Determine the [x, y] coordinate at the center of the cell enclosing the given text.  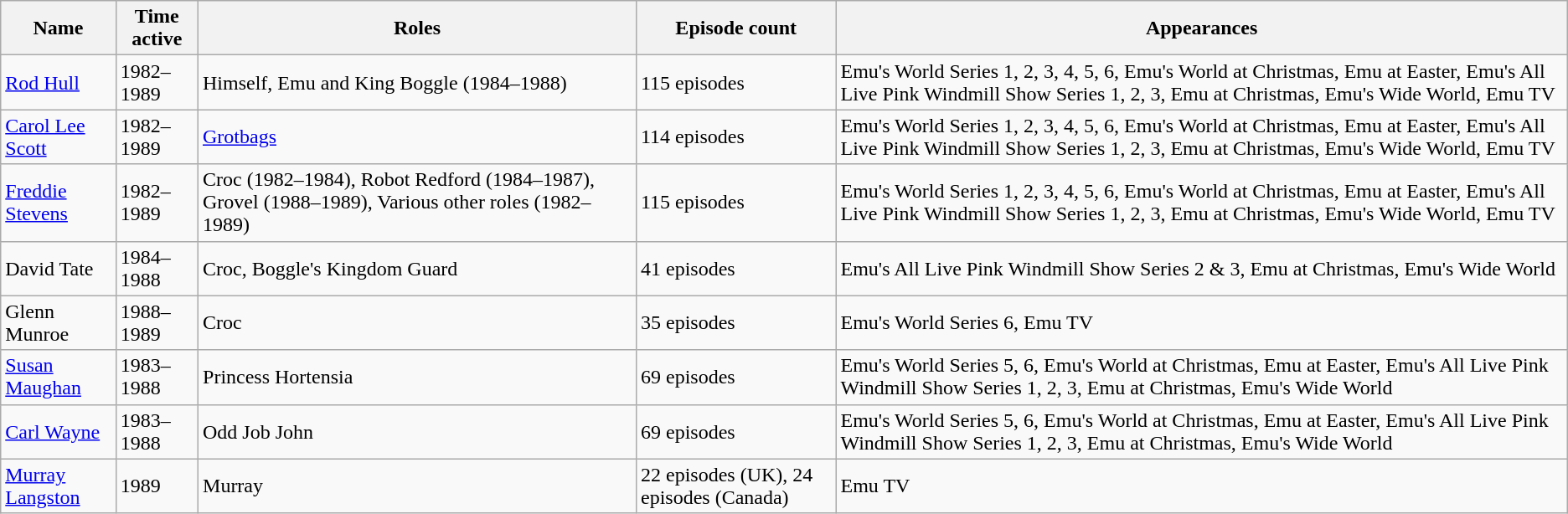
Croc [417, 323]
114 episodes [735, 137]
Appearances [1201, 28]
Murray Langston [59, 486]
Carol Lee Scott [59, 137]
Emu's World Series 6, Emu TV [1201, 323]
Rod Hull [59, 82]
Roles [417, 28]
22 episodes (UK), 24 episodes (Canada) [735, 486]
1984–1988 [157, 268]
Name [59, 28]
Croc, Boggle's Kingdom Guard [417, 268]
Freddie Stevens [59, 203]
Time active [157, 28]
Grotbags [417, 137]
Carl Wayne [59, 432]
Emu TV [1201, 486]
Glenn Munroe [59, 323]
Princess Hortensia [417, 377]
1989 [157, 486]
Murray [417, 486]
David Tate [59, 268]
Odd Job John [417, 432]
41 episodes [735, 268]
Emu's All Live Pink Windmill Show Series 2 & 3, Emu at Christmas, Emu's Wide World [1201, 268]
Susan Maughan [59, 377]
35 episodes [735, 323]
1988–1989 [157, 323]
Croc (1982–1984), Robot Redford (1984–1987), Grovel (1988–1989), Various other roles (1982–1989) [417, 203]
Himself, Emu and King Boggle (1984–1988) [417, 82]
Episode count [735, 28]
